Scan for the cell matching the given text and deliver its [x, y] coordinate at center. 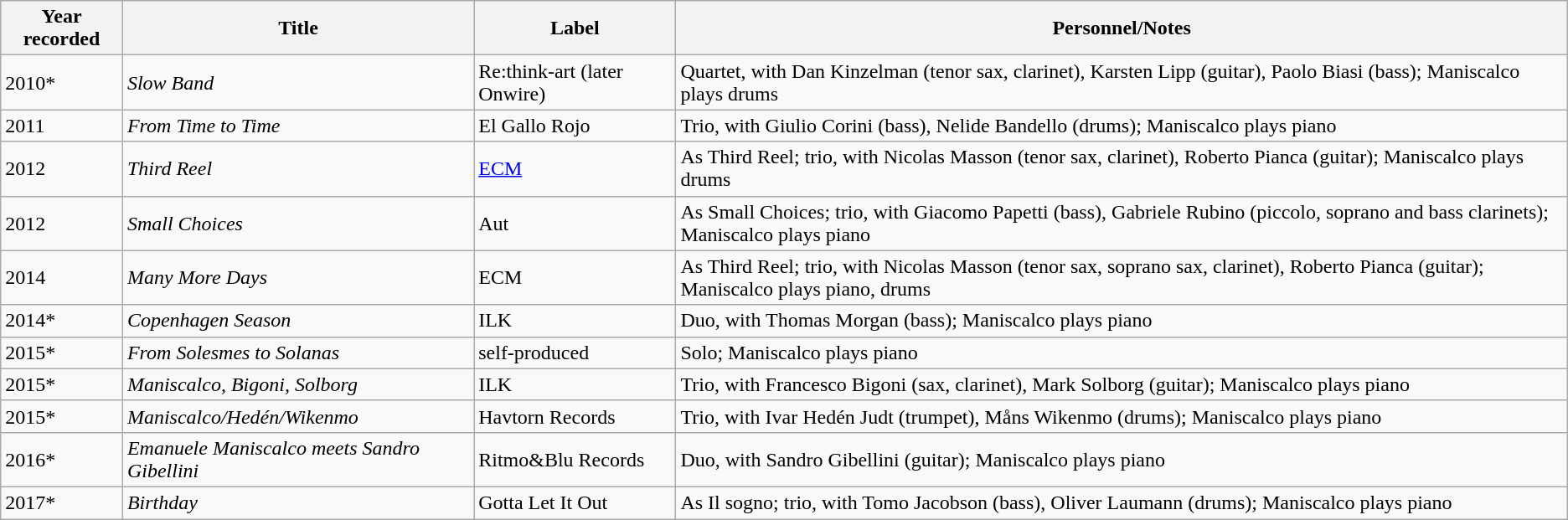
Duo, with Sandro Gibellini (guitar); Maniscalco plays piano [1122, 459]
Havtorn Records [575, 416]
Re:think-art (later Onwire) [575, 82]
self-produced [575, 353]
2016* [62, 459]
2011 [62, 126]
2014* [62, 321]
Duo, with Thomas Morgan (bass); Maniscalco plays piano [1122, 321]
2014 [62, 278]
Maniscalco, Bigoni, Solborg [298, 384]
As Small Choices; trio, with Giacomo Papetti (bass), Gabriele Rubino (piccolo, soprano and bass clarinets); Maniscalco plays piano [1122, 223]
Small Choices [298, 223]
Slow Band [298, 82]
From Time to Time [298, 126]
Copenhagen Season [298, 321]
Solo; Maniscalco plays piano [1122, 353]
2017* [62, 502]
Year recorded [62, 28]
El Gallo Rojo [575, 126]
Ritmo&Blu Records [575, 459]
Maniscalco/Hedén/Wikenmo [298, 416]
Title [298, 28]
Emanuele Maniscalco meets Sandro Gibellini [298, 459]
Trio, with Ivar Hedén Judt (trumpet), Måns Wikenmo (drums); Maniscalco plays piano [1122, 416]
Aut [575, 223]
Quartet, with Dan Kinzelman (tenor sax, clarinet), Karsten Lipp (guitar), Paolo Biasi (bass); Maniscalco plays drums [1122, 82]
As Third Reel; trio, with Nicolas Masson (tenor sax, soprano sax, clarinet), Roberto Pianca (guitar); Maniscalco plays piano, drums [1122, 278]
Third Reel [298, 169]
Trio, with Francesco Bigoni (sax, clarinet), Mark Solborg (guitar); Maniscalco plays piano [1122, 384]
Gotta Let It Out [575, 502]
Label [575, 28]
From Solesmes to Solanas [298, 353]
Birthday [298, 502]
As Il sogno; trio, with Tomo Jacobson (bass), Oliver Laumann (drums); Maniscalco plays piano [1122, 502]
Trio, with Giulio Corini (bass), Nelide Bandello (drums); Maniscalco plays piano [1122, 126]
Personnel/Notes [1122, 28]
As Third Reel; trio, with Nicolas Masson (tenor sax, clarinet), Roberto Pianca (guitar); Maniscalco plays drums [1122, 169]
2010* [62, 82]
Many More Days [298, 278]
